Determine the (x, y) coordinate at the center of the cell enclosing the given text.  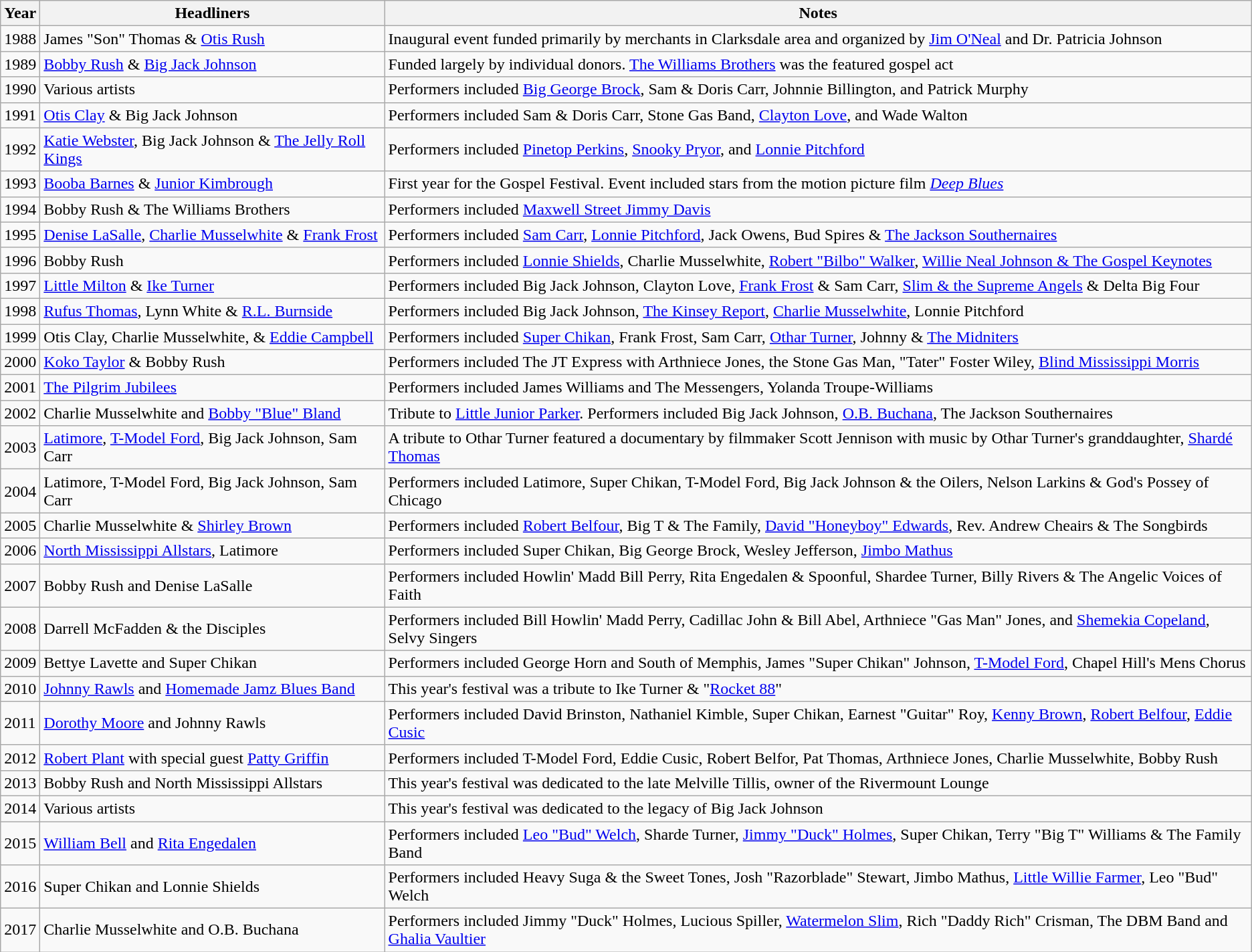
2014 (20, 808)
2012 (20, 757)
Performers included Pinetop Perkins, Snooky Pryor, and Lonnie Pitchford (818, 150)
Performers included Maxwell Street Jimmy Davis (818, 209)
2010 (20, 689)
Charlie Musselwhite & Shirley Brown (213, 525)
Notes (818, 13)
Darrell McFadden & the Disciples (213, 628)
2000 (20, 362)
Dorothy Moore and Johnny Rawls (213, 723)
1993 (20, 184)
William Bell and Rita Engedalen (213, 842)
Denise LaSalle, Charlie Musselwhite & Frank Frost (213, 235)
Booba Barnes & Junior Kimbrough (213, 184)
1995 (20, 235)
Bobby Rush and North Mississippi Allstars (213, 783)
2004 (20, 491)
James "Son" Thomas & Otis Rush (213, 39)
North Mississippi Allstars, Latimore (213, 551)
Performers included Heavy Suga & the Sweet Tones, Josh "Razorblade" Stewart, Jimbo Mathus, Little Willie Farmer, Leo "Bud" Welch (818, 886)
1989 (20, 64)
Performers included David Brinston, Nathaniel Kimble, Super Chikan, Earnest "Guitar" Roy, Kenny Brown, Robert Belfour, Eddie Cusic (818, 723)
Little Milton & Ike Turner (213, 285)
Performers included Big George Brock, Sam & Doris Carr, Johnnie Billington, and Patrick Murphy (818, 90)
1990 (20, 90)
Performers included Big Jack Johnson, Clayton Love, Frank Frost & Sam Carr, Slim & the Supreme Angels & Delta Big Four (818, 285)
2003 (20, 448)
2001 (20, 388)
Johnny Rawls and Homemade Jamz Blues Band (213, 689)
1994 (20, 209)
Performers included Howlin' Madd Bill Perry, Rita Engedalen & Spoonful, Shardee Turner, Billy Rivers & The Angelic Voices of Faith (818, 586)
Robert Plant with special guest Patty Griffin (213, 757)
1996 (20, 260)
First year for the Gospel Festival. Event included stars from the motion picture film Deep Blues (818, 184)
Performers included Bill Howlin' Madd Perry, Cadillac John & Bill Abel, Arthniece "Gas Man" Jones, and Shemekia Copeland, Selvy Singers (818, 628)
Performers included Super Chikan, Frank Frost, Sam Carr, Othar Turner, Johnny & The Midniters (818, 336)
1992 (20, 150)
Performers included Sam Carr, Lonnie Pitchford, Jack Owens, Bud Spires & The Jackson Southernaires (818, 235)
2008 (20, 628)
Headliners (213, 13)
A tribute to Othar Turner featured a documentary by filmmaker Scott Jennison with music by Othar Turner's granddaughter, Shardé Thomas (818, 448)
Performers included Super Chikan, Big George Brock, Wesley Jefferson, Jimbo Mathus (818, 551)
Bobby Rush and Denise LaSalle (213, 586)
Performers included Leo "Bud" Welch, Sharde Turner, Jimmy "Duck" Holmes, Super Chikan, Terry "Big T" Williams & The Family Band (818, 842)
Performers included Lonnie Shields, Charlie Musselwhite, Robert "Bilbo" Walker, Willie Neal Johnson & The Gospel Keynotes (818, 260)
This year's festival was a tribute to Ike Turner & "Rocket 88" (818, 689)
1988 (20, 39)
1997 (20, 285)
Performers included George Horn and South of Memphis, James "Super Chikan" Johnson, T-Model Ford, Chapel Hill's Mens Chorus (818, 663)
This year's festival was dedicated to the late Melville Tillis, owner of the Rivermount Lounge (818, 783)
Performers included Jimmy "Duck" Holmes, Lucious Spiller, Watermelon Slim, Rich "Daddy Rich" Crisman, The DBM Band and Ghalia Vaultier (818, 931)
Inaugural event funded primarily by merchants in Clarksdale area and organized by Jim O'Neal and Dr. Patricia Johnson (818, 39)
This year's festival was dedicated to the legacy of Big Jack Johnson (818, 808)
Katie Webster, Big Jack Johnson & The Jelly Roll Kings (213, 150)
Tribute to Little Junior Parker. Performers included Big Jack Johnson, O.B. Buchana, The Jackson Southernaires (818, 413)
Charlie Musselwhite and O.B. Buchana (213, 931)
Koko Taylor & Bobby Rush (213, 362)
Performers included Sam & Doris Carr, Stone Gas Band, Clayton Love, and Wade Walton (818, 115)
2016 (20, 886)
2009 (20, 663)
2002 (20, 413)
2013 (20, 783)
Performers included Robert Belfour, Big T & The Family, David "Honeyboy" Edwards, Rev. Andrew Cheairs & The Songbirds (818, 525)
1998 (20, 311)
Charlie Musselwhite and Bobby "Blue" Bland (213, 413)
1991 (20, 115)
Performers included The JT Express with Arthniece Jones, the Stone Gas Man, "Tater" Foster Wiley, Blind Mississippi Morris (818, 362)
Bobby Rush (213, 260)
2006 (20, 551)
Performers included Big Jack Johnson, The Kinsey Report, Charlie Musselwhite, Lonnie Pitchford (818, 311)
Super Chikan and Lonnie Shields (213, 886)
Bobby Rush & The Williams Brothers (213, 209)
Performers included James Williams and The Messengers, Yolanda Troupe-Williams (818, 388)
2015 (20, 842)
Performers included T-Model Ford, Eddie Cusic, Robert Belfor, Pat Thomas, Arthniece Jones, Charlie Musselwhite, Bobby Rush (818, 757)
Performers included Latimore, Super Chikan, T-Model Ford, Big Jack Johnson & the Oilers, Nelson Larkins & God's Possey of Chicago (818, 491)
2007 (20, 586)
Bobby Rush & Big Jack Johnson (213, 64)
2005 (20, 525)
2017 (20, 931)
Otis Clay, Charlie Musselwhite, & Eddie Campbell (213, 336)
Rufus Thomas, Lynn White & R.L. Burnside (213, 311)
2011 (20, 723)
Year (20, 13)
Otis Clay & Big Jack Johnson (213, 115)
Funded largely by individual donors. The Williams Brothers was the featured gospel act (818, 64)
The Pilgrim Jubilees (213, 388)
1999 (20, 336)
Bettye Lavette and Super Chikan (213, 663)
